Pinpoint the cell where the given text exists, returning its (X, Y) midpoint coordinate. 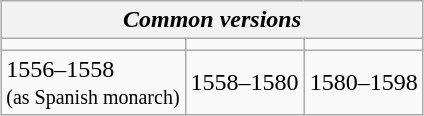
1556–1558(as Spanish monarch) (93, 82)
1558–1580 (244, 82)
1580–1598 (364, 82)
Common versions (212, 20)
